Output the (x, y) coordinate of the center of the cell containing the given text.  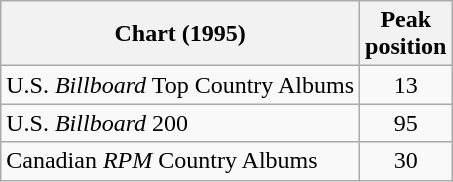
95 (406, 123)
U.S. Billboard 200 (180, 123)
Canadian RPM Country Albums (180, 161)
30 (406, 161)
Peakposition (406, 34)
U.S. Billboard Top Country Albums (180, 85)
13 (406, 85)
Chart (1995) (180, 34)
